Provide the [X, Y] coordinate of the cell's center where the given text is located.  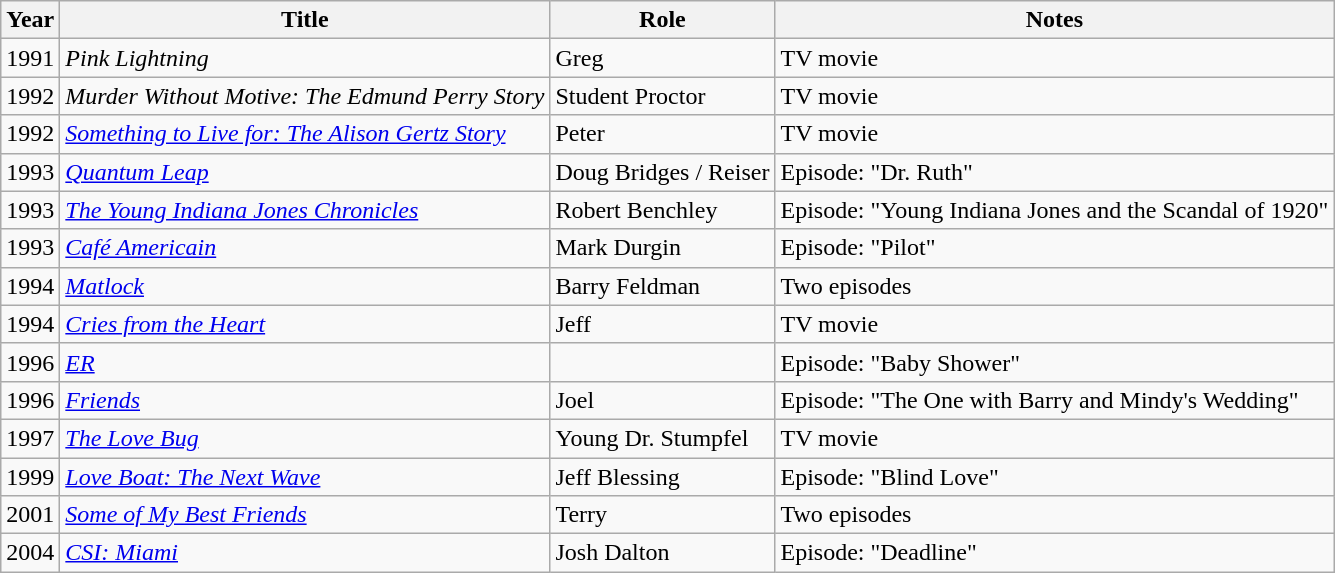
1997 [30, 438]
Cries from the Heart [305, 324]
Mark Durgin [662, 248]
Barry Feldman [662, 286]
Friends [305, 400]
Greg [662, 58]
Joel [662, 400]
Episode: "Baby Shower" [1054, 362]
2004 [30, 553]
Terry [662, 515]
Student Proctor [662, 96]
Café Americain [305, 248]
Young Dr. Stumpfel [662, 438]
Murder Without Motive: The Edmund Perry Story [305, 96]
Episode: "Deadline" [1054, 553]
Episode: "Young Indiana Jones and the Scandal of 1920" [1054, 210]
Pink Lightning [305, 58]
The Young Indiana Jones Chronicles [305, 210]
2001 [30, 515]
Title [305, 20]
Episode: "Blind Love" [1054, 477]
Doug Bridges / Reiser [662, 172]
Episode: "Dr. Ruth" [1054, 172]
ER [305, 362]
Something to Live for: The Alison Gertz Story [305, 134]
Quantum Leap [305, 172]
Robert Benchley [662, 210]
Matlock [305, 286]
Peter [662, 134]
Some of My Best Friends [305, 515]
Jeff Blessing [662, 477]
Love Boat: The Next Wave [305, 477]
Episode: "Pilot" [1054, 248]
Year [30, 20]
Jeff [662, 324]
The Love Bug [305, 438]
Role [662, 20]
Josh Dalton [662, 553]
Notes [1054, 20]
1991 [30, 58]
Episode: "The One with Barry and Mindy's Wedding" [1054, 400]
1999 [30, 477]
CSI: Miami [305, 553]
